Return (x, y) of the center of cell containing provided text 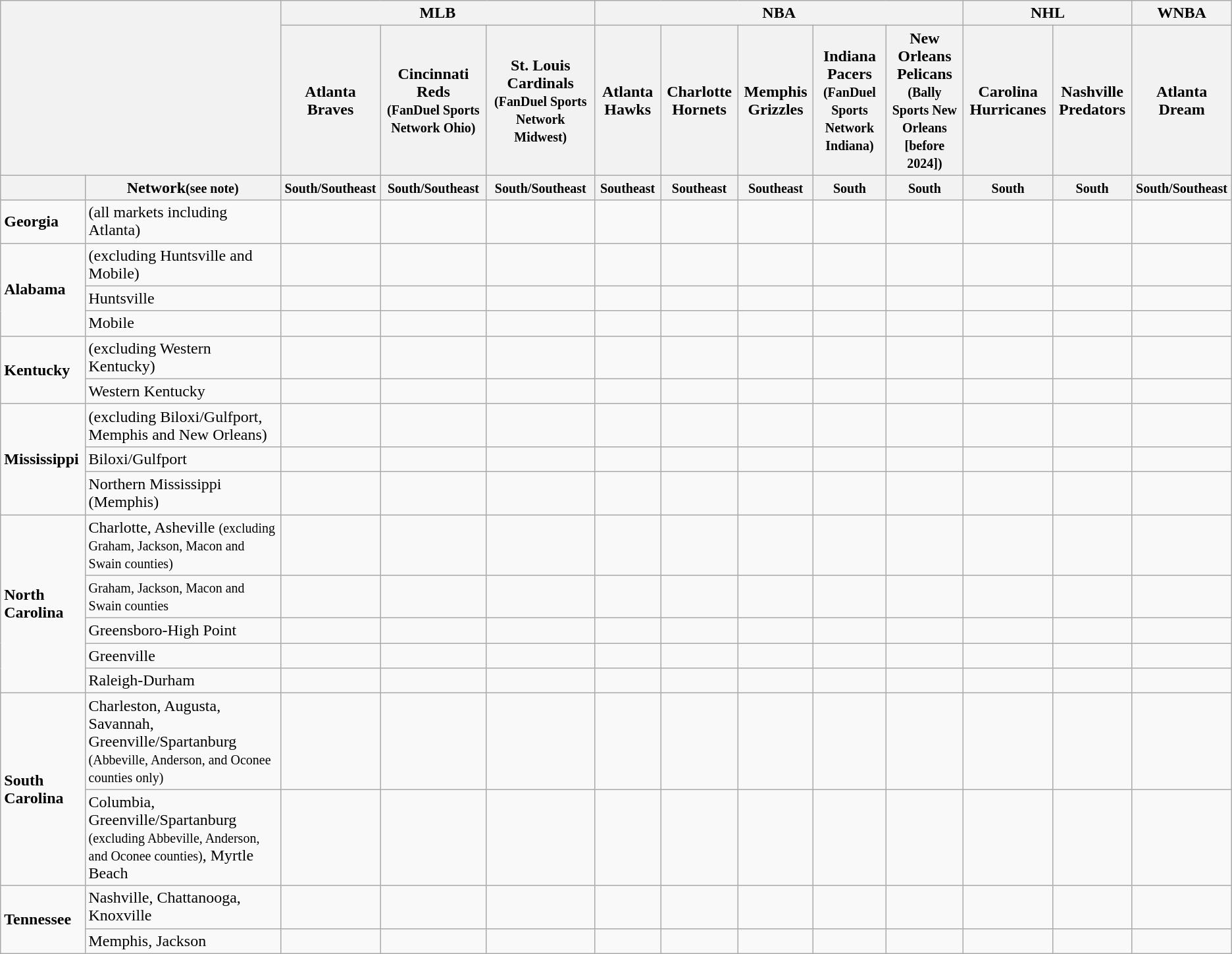
Carolina Hurricanes (1008, 100)
NHL (1048, 13)
Memphis, Jackson (183, 941)
Biloxi/Gulfport (183, 459)
Atlanta Braves (330, 100)
Charlotte, Asheville (excluding Graham, Jackson, Macon and Swain counties) (183, 545)
(all markets including Atlanta) (183, 221)
Network(see note) (183, 188)
Kentucky (43, 370)
Charlotte Hornets (699, 100)
Tennessee (43, 919)
Mississippi (43, 459)
MLB (437, 13)
WNBA (1182, 13)
Northern Mississippi (Memphis) (183, 492)
Memphis Grizzles (775, 100)
New Orleans Pelicans(Bally Sports New Orleans [before 2024]) (925, 100)
Huntsville (183, 298)
Nashville Predators (1092, 100)
Greensboro-High Point (183, 631)
Graham, Jackson, Macon and Swain counties (183, 596)
Columbia, Greenville/Spartanburg (excluding Abbeville, Anderson, and Oconee counties), Myrtle Beach (183, 837)
Atlanta Dream (1182, 100)
Indiana Pacers(FanDuel Sports Network Indiana) (850, 100)
Georgia (43, 221)
(excluding Huntsville and Mobile) (183, 265)
Raleigh-Durham (183, 681)
St. Louis Cardinals(FanDuel Sports Network Midwest) (540, 100)
Mobile (183, 323)
Alabama (43, 290)
Charleston, Augusta, Savannah, Greenville/Spartanburg (Abbeville, Anderson, and Oconee counties only) (183, 741)
(excluding Western Kentucky) (183, 357)
Nashville, Chattanooga, Knoxville (183, 907)
Western Kentucky (183, 391)
North Carolina (43, 604)
NBA (779, 13)
Atlanta Hawks (627, 100)
Greenville (183, 656)
(excluding Biloxi/Gulfport, Memphis and New Orleans) (183, 425)
South Carolina (43, 789)
Cincinnati Reds(FanDuel Sports Network Ohio) (434, 100)
